Pinpoint the cell where the given text exists, returning its [X, Y] midpoint coordinate. 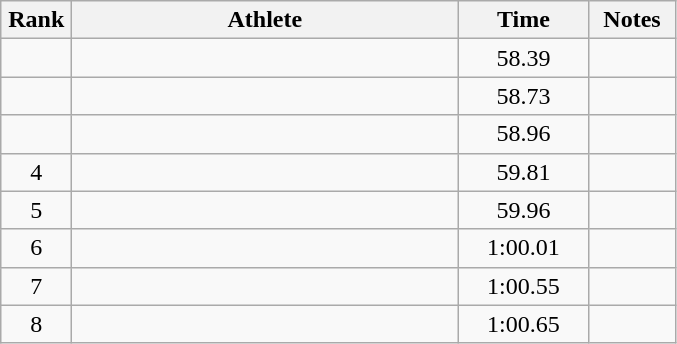
6 [36, 248]
7 [36, 286]
8 [36, 324]
58.96 [524, 134]
1:00.01 [524, 248]
1:00.65 [524, 324]
Notes [632, 20]
58.39 [524, 58]
Time [524, 20]
Rank [36, 20]
58.73 [524, 96]
4 [36, 172]
5 [36, 210]
1:00.55 [524, 286]
Athlete [265, 20]
59.81 [524, 172]
59.96 [524, 210]
